Return the (x, y) coordinate for the center point of the cell that contains the specified text.  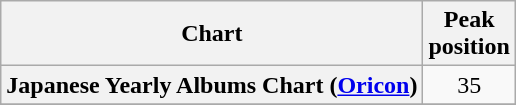
35 (469, 85)
Japanese Yearly Albums Chart (Oricon) (212, 85)
Peakposition (469, 34)
Chart (212, 34)
